Extract the (X, Y) coordinate from the center of the cell holding the provided text.  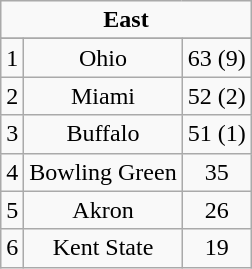
East (126, 20)
19 (216, 248)
51 (1) (216, 134)
Buffalo (103, 134)
26 (216, 210)
5 (12, 210)
35 (216, 172)
52 (2) (216, 96)
1 (12, 58)
Akron (103, 210)
Kent State (103, 248)
4 (12, 172)
63 (9) (216, 58)
2 (12, 96)
Ohio (103, 58)
3 (12, 134)
Miami (103, 96)
Bowling Green (103, 172)
6 (12, 248)
